Provide the [x, y] coordinate of the cell's center where the given text is located.  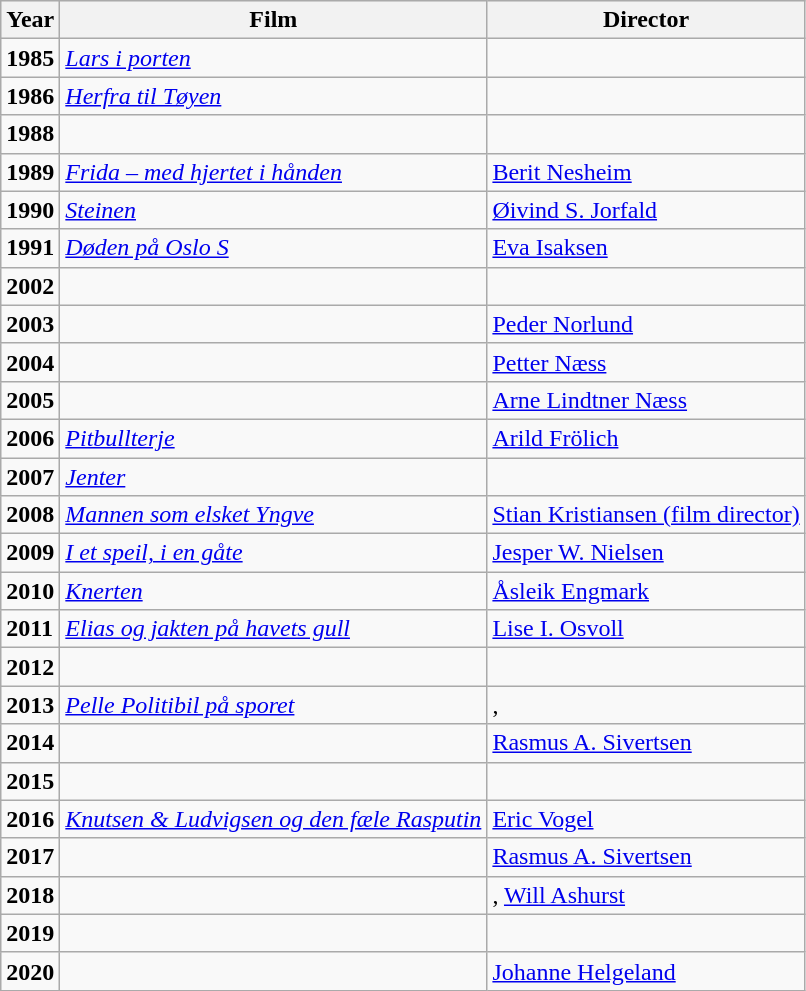
Arild Frölich [646, 438]
, Will Ashurst [646, 895]
I et speil, i en gåte [274, 553]
Døden på Oslo S [274, 248]
1989 [30, 172]
2015 [30, 781]
2014 [30, 743]
Knutsen & Ludvigsen og den fæle Rasputin [274, 819]
Peder Norlund [646, 324]
1985 [30, 58]
2003 [30, 324]
Elias og jakten på havets gull [274, 629]
2010 [30, 591]
2020 [30, 971]
Pelle Politibil på sporet [274, 705]
Berit Nesheim [646, 172]
Mannen som elsket Yngve [274, 515]
Eva Isaksen [646, 248]
Frida – med hjertet i hånden [274, 172]
2017 [30, 857]
1986 [30, 96]
2012 [30, 667]
Lise I. Osvoll [646, 629]
2005 [30, 400]
Arne Lindtner Næss [646, 400]
2018 [30, 895]
Knerten [274, 591]
Åsleik Engmark [646, 591]
Lars i porten [274, 58]
Herfra til Tøyen [274, 96]
2006 [30, 438]
Steinen [274, 210]
Jenter [274, 477]
, [646, 705]
1988 [30, 134]
Director [646, 20]
2016 [30, 819]
Øivind S. Jorfald [646, 210]
2019 [30, 933]
2007 [30, 477]
1991 [30, 248]
Eric Vogel [646, 819]
Jesper W. Nielsen [646, 553]
2008 [30, 515]
Film [274, 20]
Stian Kristiansen (film director) [646, 515]
2011 [30, 629]
2004 [30, 362]
Johanne Helgeland [646, 971]
Pitbullterje [274, 438]
2013 [30, 705]
2002 [30, 286]
1990 [30, 210]
2009 [30, 553]
Petter Næss [646, 362]
Year [30, 20]
